Scan for the cell matching the given text and deliver its (x, y) coordinate at center. 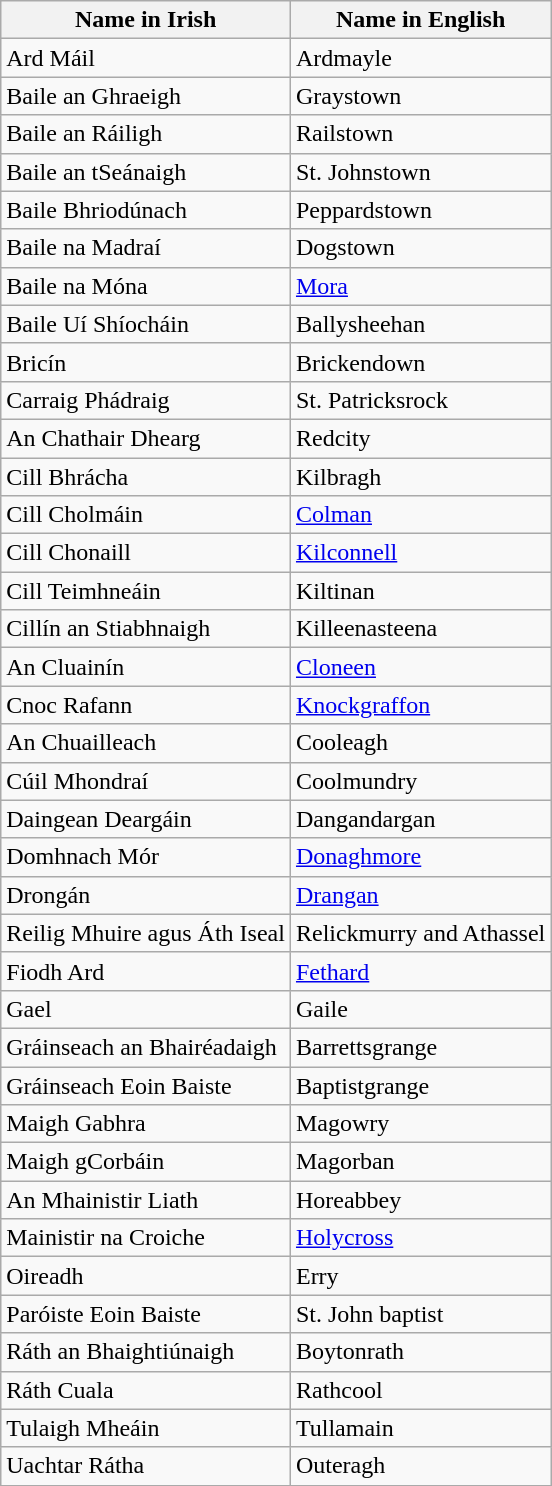
Peppardstown (420, 210)
Maigh gCorbáin (146, 1162)
Paróiste Eoin Baiste (146, 1314)
Tulaigh Mheáin (146, 1428)
Railstown (420, 134)
Tullamain (420, 1428)
Brickendown (420, 362)
St. John baptist (420, 1314)
Baile na Madraí (146, 248)
Redcity (420, 438)
Killeenasteena (420, 629)
Barrettsgrange (420, 1047)
Donaghmore (420, 857)
Mora (420, 286)
Baile an tSeánaigh (146, 172)
Kiltinan (420, 591)
Cloneen (420, 667)
Cillín an Stiabhnaigh (146, 629)
Baile na Móna (146, 286)
Cúil Mhondraí (146, 781)
Kilbragh (420, 477)
Horeabbey (420, 1200)
An Mhainistir Liath (146, 1200)
Daingean Deargáin (146, 819)
Carraig Phádraig (146, 400)
Gael (146, 1009)
Holycross (420, 1238)
Ráth Cuala (146, 1390)
Baile an Ghraeigh (146, 96)
Coolmundry (420, 781)
Gaile (420, 1009)
Relickmurry and Athassel (420, 933)
Outeragh (420, 1466)
Ard Máil (146, 58)
Kilconnell (420, 553)
Uachtar Rátha (146, 1466)
Cill Bhrácha (146, 477)
Baptistgrange (420, 1085)
Erry (420, 1276)
Colman (420, 515)
Mainistir na Croiche (146, 1238)
Name in Irish (146, 20)
Ballysheehan (420, 324)
Boytonrath (420, 1352)
Oireadh (146, 1276)
Baile Uí Shíocháin (146, 324)
Gráinseach an Bhairéadaigh (146, 1047)
Domhnach Mór (146, 857)
St. Patricksrock (420, 400)
Ráth an Bhaightiúnaigh (146, 1352)
Cnoc Rafann (146, 705)
Cill Chonaill (146, 553)
Fethard (420, 971)
Graystown (420, 96)
Dogstown (420, 248)
Drongán (146, 895)
Reilig Mhuire agus Áth Iseal (146, 933)
An Cluainín (146, 667)
Baile an Ráiligh (146, 134)
Knockgraffon (420, 705)
Cill Teimhneáin (146, 591)
An Chathair Dhearg (146, 438)
Magowry (420, 1124)
Cill Cholmáin (146, 515)
Dangandargan (420, 819)
Fiodh Ard (146, 971)
Drangan (420, 895)
Baile Bhriodúnach (146, 210)
Maigh Gabhra (146, 1124)
Magorban (420, 1162)
St. Johnstown (420, 172)
An Chuailleach (146, 743)
Name in English (420, 20)
Rathcool (420, 1390)
Bricín (146, 362)
Cooleagh (420, 743)
Ardmayle (420, 58)
Gráinseach Eoin Baiste (146, 1085)
